Output the (x, y) coordinate of the center of the cell containing the given text.  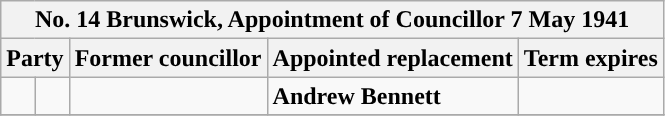
No. 14 Brunswick, Appointment of Councillor 7 May 1941 (332, 20)
Andrew Bennett (392, 96)
Appointed replacement (392, 58)
Former councillor (168, 58)
Party (35, 58)
Term expires (590, 58)
